For the text-containing cell, return its midpoint in (X, Y) coordinate format. 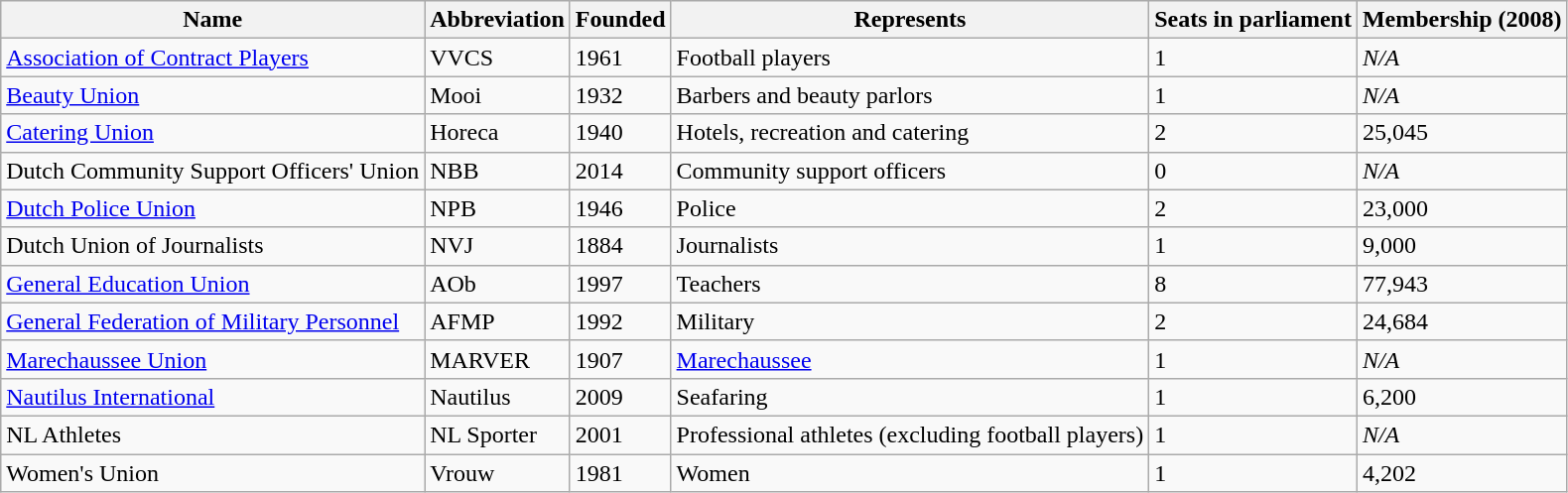
NL Athletes (212, 434)
General Education Union (212, 284)
Abbreviation (498, 20)
6,200 (1462, 397)
2014 (620, 171)
Military (910, 321)
NBB (498, 171)
Hotels, recreation and catering (910, 133)
1907 (620, 359)
VVCS (498, 58)
NL Sporter (498, 434)
9,000 (1462, 246)
1940 (620, 133)
25,045 (1462, 133)
1981 (620, 473)
Horeca (498, 133)
Marechaussee (910, 359)
Catering Union (212, 133)
2009 (620, 397)
Football players (910, 58)
Nautilus (498, 397)
2001 (620, 434)
General Federation of Military Personnel (212, 321)
0 (1253, 171)
Marechaussee Union (212, 359)
1961 (620, 58)
NPB (498, 208)
Community support officers (910, 171)
Vrouw (498, 473)
Membership (2008) (1462, 20)
MARVER (498, 359)
Police (910, 208)
24,684 (1462, 321)
Barbers and beauty parlors (910, 95)
Women (910, 473)
77,943 (1462, 284)
8 (1253, 284)
Nautilus International (212, 397)
AFMP (498, 321)
23,000 (1462, 208)
Name (212, 20)
1992 (620, 321)
Mooi (498, 95)
4,202 (1462, 473)
1946 (620, 208)
Association of Contract Players (212, 58)
Dutch Union of Journalists (212, 246)
1884 (620, 246)
Seats in parliament (1253, 20)
Seafaring (910, 397)
Dutch Police Union (212, 208)
NVJ (498, 246)
Beauty Union (212, 95)
Founded (620, 20)
Women's Union (212, 473)
Teachers (910, 284)
AOb (498, 284)
1997 (620, 284)
Represents (910, 20)
Dutch Community Support Officers' Union (212, 171)
Journalists (910, 246)
1932 (620, 95)
Professional athletes (excluding football players) (910, 434)
